Scan for the cell matching the given text and deliver its [X, Y] coordinate at center. 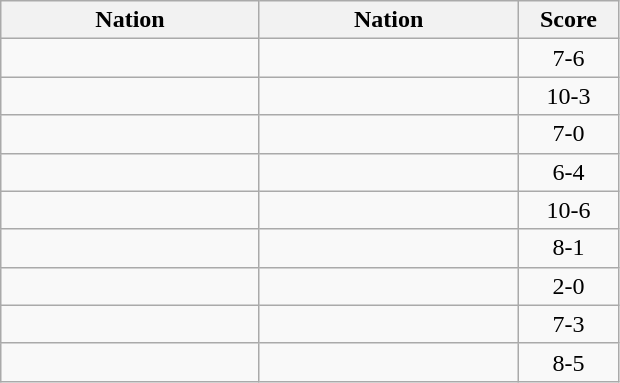
8-1 [568, 248]
2-0 [568, 286]
Score [568, 20]
10-3 [568, 96]
10-6 [568, 210]
6-4 [568, 172]
7-0 [568, 134]
7-6 [568, 58]
8-5 [568, 362]
7-3 [568, 324]
